Determine the [X, Y] coordinate at the center of the cell enclosing the given text.  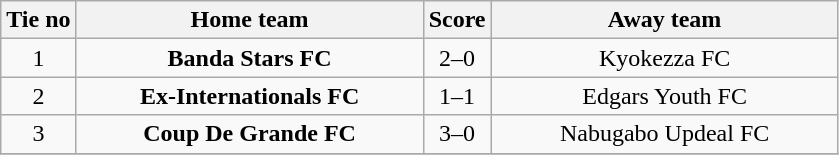
2–0 [457, 58]
2 [38, 96]
Tie no [38, 20]
Nabugabo Updeal FC [664, 134]
1 [38, 58]
Home team [250, 20]
Coup De Grande FC [250, 134]
Banda Stars FC [250, 58]
Ex-Internationals FC [250, 96]
1–1 [457, 96]
Kyokezza FC [664, 58]
3 [38, 134]
Edgars Youth FC [664, 96]
3–0 [457, 134]
Away team [664, 20]
Score [457, 20]
